Identify which cell holds the provided text, then report its (X, Y) central coordinate. 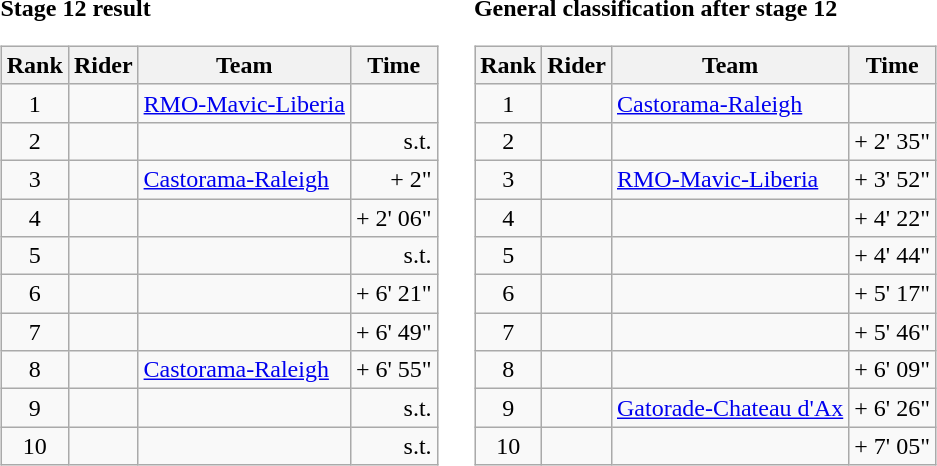
+ 6' 49" (394, 332)
+ 6' 55" (394, 370)
+ 6' 09" (892, 370)
+ 4' 22" (892, 217)
+ 4' 44" (892, 256)
+ 6' 21" (394, 294)
+ 2' 35" (892, 141)
+ 3' 52" (892, 179)
+ 5' 46" (892, 332)
+ 7' 05" (892, 446)
+ 6' 26" (892, 408)
+ 2" (394, 179)
+ 2' 06" (394, 217)
+ 5' 17" (892, 294)
Gatorade-Chateau d'Ax (730, 408)
